Scan for the cell matching the given text and deliver its (x, y) coordinate at center. 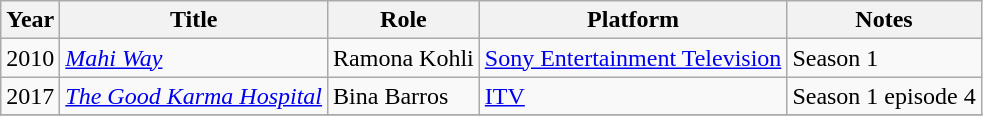
Year (30, 20)
Bina Barros (404, 96)
Ramona Kohli (404, 58)
Season 1 episode 4 (884, 96)
Notes (884, 20)
ITV (633, 96)
Platform (633, 20)
2010 (30, 58)
Mahi Way (194, 58)
Role (404, 20)
Season 1 (884, 58)
Title (194, 20)
2017 (30, 96)
The Good Karma Hospital (194, 96)
Sony Entertainment Television (633, 58)
